Find where the given text appears and provide that cell's center as [x, y] coordinate. 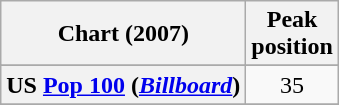
Chart (2007) [124, 34]
35 [292, 85]
Peakposition [292, 34]
US Pop 100 (Billboard) [124, 85]
